Return [X, Y] of the center of cell containing provided text 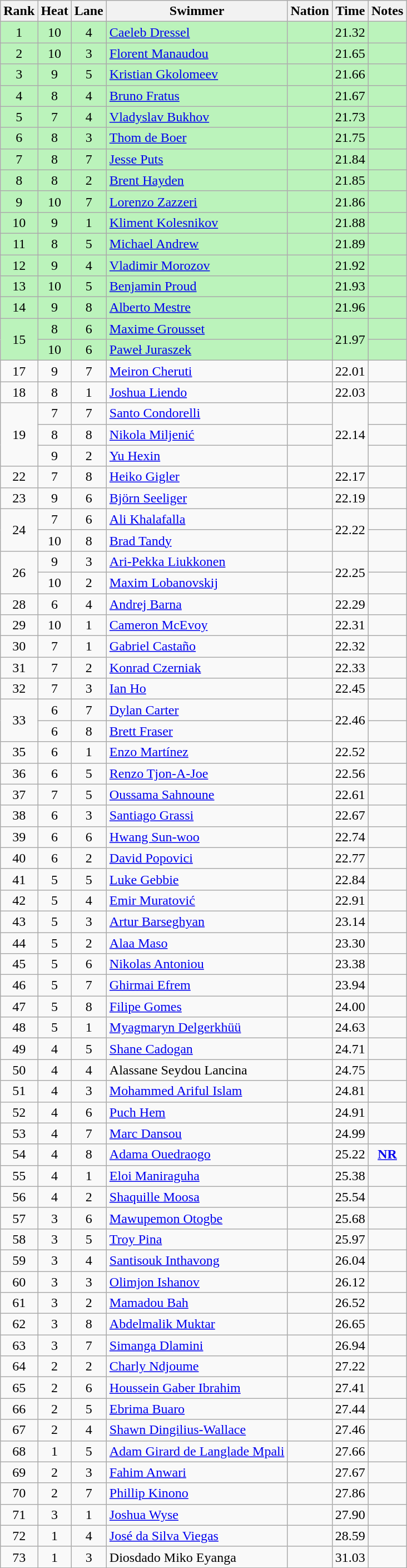
26 [19, 572]
Gabriel Castaño [197, 647]
30 [19, 647]
Ghirmai Efrem [197, 985]
66 [19, 1409]
42 [19, 900]
Swimmer [197, 11]
24.75 [350, 1070]
Emir Muratović [197, 900]
22 [19, 477]
48 [19, 1028]
Heiko Gigler [197, 477]
21.65 [350, 53]
41 [19, 879]
22.14 [350, 435]
Rank [19, 11]
Nikolas Antoniou [197, 964]
21.93 [350, 287]
Shane Cadogan [197, 1049]
23.14 [350, 921]
36 [19, 773]
Luke Gebbie [197, 879]
56 [19, 1197]
Hwang Sun-woo [197, 837]
51 [19, 1091]
Alberto Mestre [197, 308]
35 [19, 752]
Santisouk Inthavong [197, 1260]
Olimjon Ishanov [197, 1281]
25.22 [350, 1155]
Alassane Seydou Lancina [197, 1070]
Joshua Liendo [197, 392]
61 [19, 1303]
24.71 [350, 1049]
28.59 [350, 1536]
24.00 [350, 1007]
22.19 [350, 498]
22.31 [350, 625]
Shaquille Moosa [197, 1197]
Artur Barseghyan [197, 921]
26.04 [350, 1260]
26.65 [350, 1324]
25.68 [350, 1218]
50 [19, 1070]
14 [19, 308]
12 [19, 265]
68 [19, 1451]
67 [19, 1430]
22.46 [350, 721]
62 [19, 1324]
33 [19, 721]
22.74 [350, 837]
22.84 [350, 879]
27.67 [350, 1472]
Thom de Boer [197, 138]
55 [19, 1176]
22.91 [350, 900]
24.99 [350, 1133]
Cameron McEvoy [197, 625]
19 [19, 435]
27.66 [350, 1451]
22.61 [350, 795]
Joshua Wyse [197, 1515]
Björn Seeliger [197, 498]
24.81 [350, 1091]
Phillip Kinono [197, 1493]
Konrad Czerniak [197, 668]
Alaa Maso [197, 943]
26.94 [350, 1345]
13 [19, 287]
21.88 [350, 223]
Florent Manaudou [197, 53]
18 [19, 392]
23.30 [350, 943]
Marc Dansou [197, 1133]
21.86 [350, 201]
Brad Tandy [197, 540]
65 [19, 1388]
Oussama Sahnoune [197, 795]
Maxim Lobanovskij [197, 583]
22.45 [350, 689]
Kristian Gkolomeev [197, 75]
Benjamin Proud [197, 287]
Yu Hexin [197, 456]
David Popovici [197, 858]
23 [19, 498]
22.01 [350, 371]
37 [19, 795]
22.22 [350, 530]
Caeleb Dressel [197, 32]
Kliment Kolesnikov [197, 223]
53 [19, 1133]
Time [350, 11]
24 [19, 530]
22.17 [350, 477]
Lorenzo Zazzeri [197, 201]
46 [19, 985]
Ali Khalafalla [197, 519]
José da Silva Viegas [197, 1536]
27.46 [350, 1430]
Vladyslav Bukhov [197, 117]
Jesse Puts [197, 159]
71 [19, 1515]
Puch Hem [197, 1112]
Ebrima Buaro [197, 1409]
27.44 [350, 1409]
22.77 [350, 858]
Houssein Gaber Ibrahim [197, 1388]
27.86 [350, 1493]
Paweł Juraszek [197, 350]
21.67 [350, 96]
Meiron Cheruti [197, 371]
26.12 [350, 1281]
Enzo Martínez [197, 752]
63 [19, 1345]
11 [19, 244]
28 [19, 604]
21.89 [350, 244]
49 [19, 1049]
29 [19, 625]
69 [19, 1472]
44 [19, 943]
21.92 [350, 265]
Ian Ho [197, 689]
Santo Condorelli [197, 413]
Mamadou Bah [197, 1303]
24.91 [350, 1112]
Andrej Barna [197, 604]
17 [19, 371]
NR [387, 1155]
21.66 [350, 75]
Brent Hayden [197, 180]
21.96 [350, 308]
25.54 [350, 1197]
70 [19, 1493]
Lane [89, 11]
Simanga Dlamini [197, 1345]
22.32 [350, 647]
Heat [54, 11]
22.56 [350, 773]
Adam Girard de Langlade Mpali [197, 1451]
Mohammed Ariful Islam [197, 1091]
Eloi Maniraguha [197, 1176]
40 [19, 858]
Michael Andrew [197, 244]
31.03 [350, 1557]
60 [19, 1281]
21.73 [350, 117]
72 [19, 1536]
Maxime Grousset [197, 329]
22.25 [350, 572]
45 [19, 964]
Filipe Gomes [197, 1007]
Santiago Grassi [197, 816]
Ari-Pekka Liukkonen [197, 561]
Diosdado Miko Eyanga [197, 1557]
Brett Fraser [197, 731]
21.32 [350, 32]
58 [19, 1239]
54 [19, 1155]
43 [19, 921]
32 [19, 689]
Fahim Anwari [197, 1472]
25.38 [350, 1176]
Myagmaryn Delgerkhüü [197, 1028]
22.67 [350, 816]
21.75 [350, 138]
22.03 [350, 392]
Abdelmalik Muktar [197, 1324]
22.29 [350, 604]
Adama Ouedraogo [197, 1155]
59 [19, 1260]
15 [19, 339]
52 [19, 1112]
24.63 [350, 1028]
21.85 [350, 180]
21.97 [350, 339]
Vladimir Morozov [197, 265]
39 [19, 837]
31 [19, 668]
Dylan Carter [197, 710]
23.94 [350, 985]
27.90 [350, 1515]
22.33 [350, 668]
21.84 [350, 159]
Charly Ndjoume [197, 1367]
Notes [387, 11]
64 [19, 1367]
22.52 [350, 752]
57 [19, 1218]
Bruno Fratus [197, 96]
73 [19, 1557]
23.38 [350, 964]
Troy Pina [197, 1239]
25.97 [350, 1239]
26.52 [350, 1303]
27.41 [350, 1388]
47 [19, 1007]
27.22 [350, 1367]
Shawn Dingilius-Wallace [197, 1430]
Mawupemon Otogbe [197, 1218]
38 [19, 816]
Nikola Miljenić [197, 435]
Nation [310, 11]
Renzo Tjon-A-Joe [197, 773]
